Return (X, Y) of the center of cell containing provided text 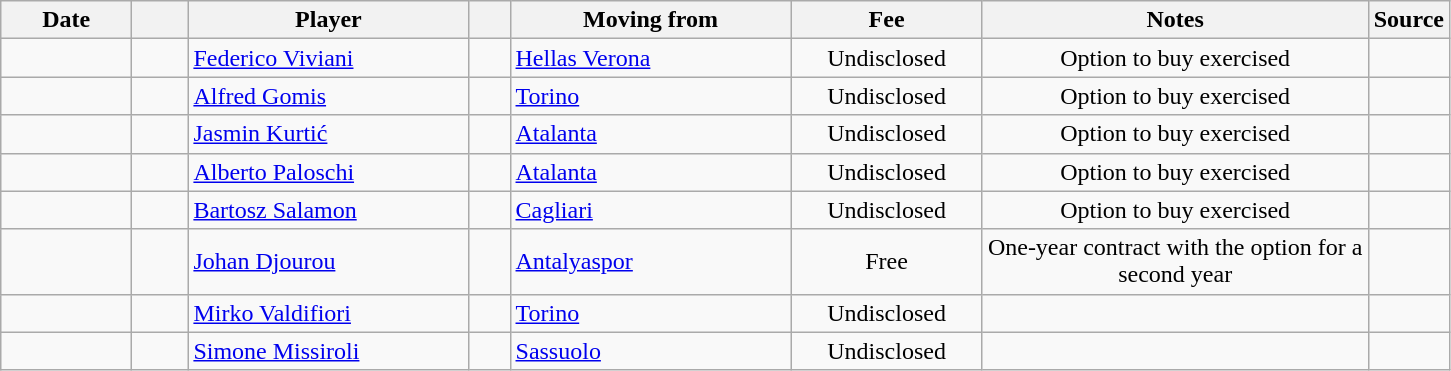
Fee (886, 20)
Free (886, 262)
Johan Djourou (328, 262)
Mirko Valdifiori (328, 313)
Alfred Gomis (328, 96)
Player (328, 20)
Date (66, 20)
Alberto Paloschi (328, 172)
Notes (1175, 20)
Federico Viviani (328, 58)
Sassuolo (650, 351)
Antalyaspor (650, 262)
Moving from (650, 20)
Bartosz Salamon (328, 210)
Cagliari (650, 210)
Jasmin Kurtić (328, 134)
Simone Missiroli (328, 351)
Hellas Verona (650, 58)
One-year contract with the option for a second year (1175, 262)
Source (1408, 20)
